Locate the cell with the specified text and output its [x, y] center coordinate. 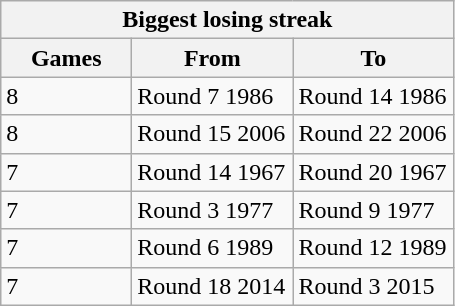
From [212, 58]
Round 7 1986 [212, 96]
Round 18 2014 [212, 286]
Round 9 1977 [374, 210]
Biggest losing streak [228, 20]
Round 14 1967 [212, 172]
Round 14 1986 [374, 96]
Round 20 1967 [374, 172]
Round 3 2015 [374, 286]
Games [66, 58]
Round 12 1989 [374, 248]
Round 22 2006 [374, 134]
To [374, 58]
Round 6 1989 [212, 248]
Round 15 2006 [212, 134]
Round 3 1977 [212, 210]
